Return the [x, y] coordinate for the center point of the cell that contains the specified text.  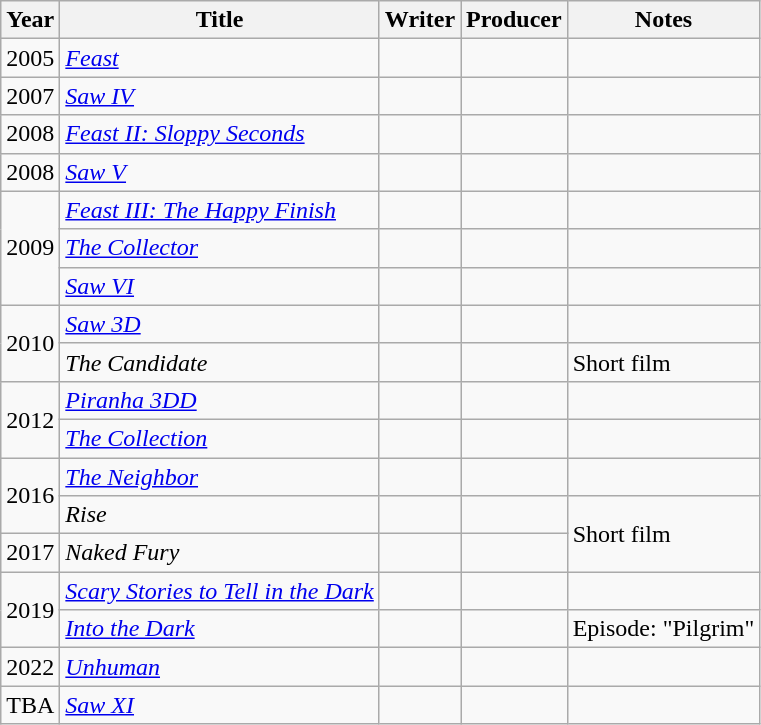
Unhuman [220, 667]
Rise [220, 515]
Writer [420, 20]
The Neighbor [220, 477]
2019 [30, 610]
Title [220, 20]
The Candidate [220, 362]
Saw IV [220, 96]
Producer [514, 20]
Into the Dark [220, 629]
2022 [30, 667]
Notes [664, 20]
The Collector [220, 248]
Saw VI [220, 286]
Feast II: Sloppy Seconds [220, 134]
Naked Fury [220, 553]
Piranha 3DD [220, 400]
2012 [30, 419]
2009 [30, 248]
The Collection [220, 438]
TBA [30, 705]
Feast [220, 58]
Saw V [220, 172]
2017 [30, 553]
Year [30, 20]
Saw 3D [220, 324]
Saw XI [220, 705]
Feast III: The Happy Finish [220, 210]
2016 [30, 496]
2005 [30, 58]
2010 [30, 343]
2007 [30, 96]
Episode: "Pilgrim" [664, 629]
Scary Stories to Tell in the Dark [220, 591]
